Search for the cell housing the specified text and yield its (x, y) center coordinate. 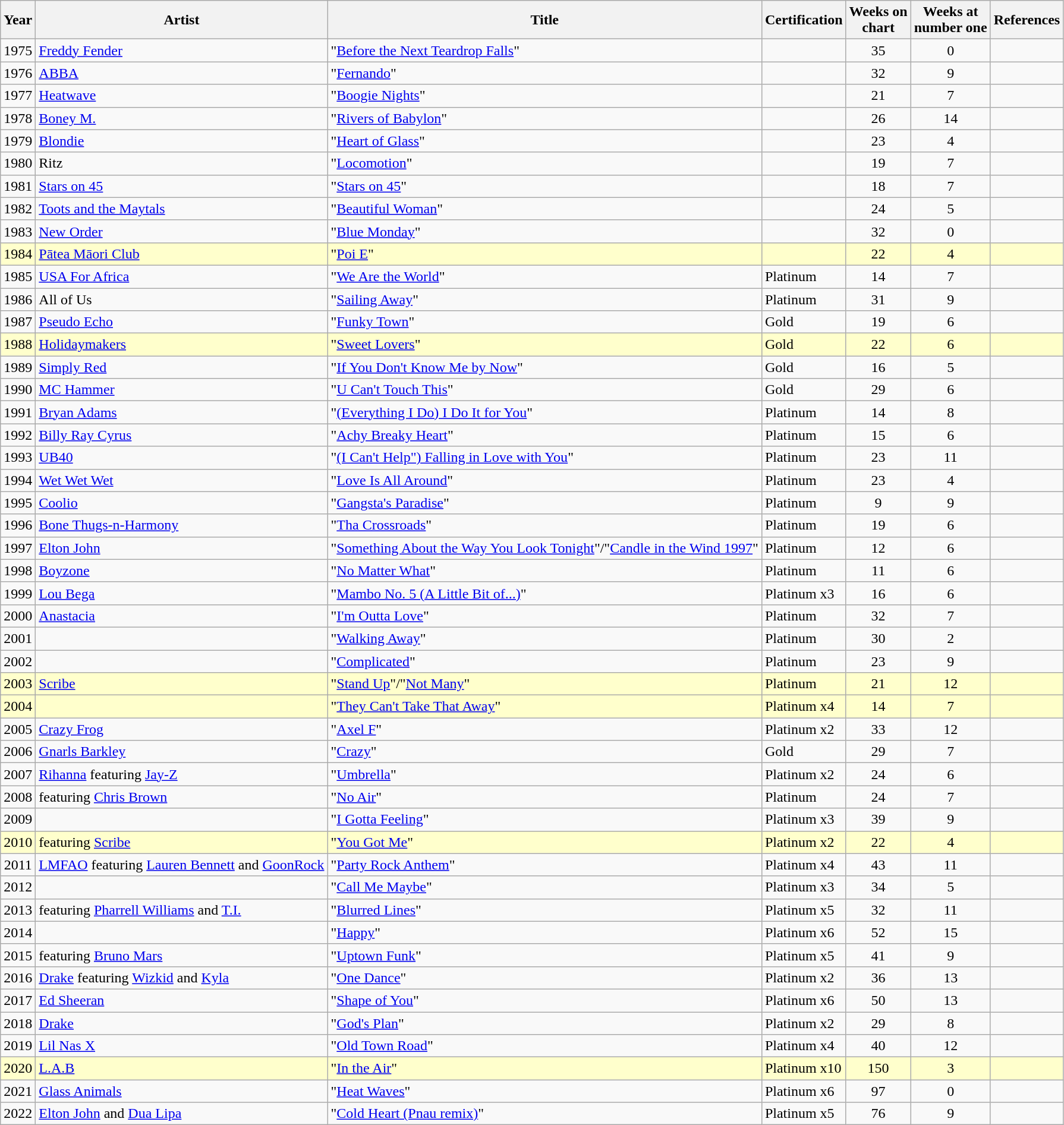
1976 (18, 73)
Drake featuring Wizkid and Kyla (182, 978)
150 (879, 1069)
2001 (18, 638)
1977 (18, 96)
"They Can't Take That Away" (544, 707)
2016 (18, 978)
39 (879, 820)
"Complicated" (544, 661)
1981 (18, 186)
Lou Bega (182, 593)
"Fernando" (544, 73)
featuring Pharrell Williams and T.I. (182, 910)
"Heat Waves" (544, 1091)
"Locomotion" (544, 163)
Pseudo Echo (182, 322)
"U Can't Touch This" (544, 390)
Pātea Māori Club (182, 254)
"Crazy" (544, 752)
1998 (18, 571)
1980 (18, 163)
26 (879, 118)
2018 (18, 1023)
featuring Bruno Mars (182, 955)
"I Gotta Feeling" (544, 820)
"No Air" (544, 797)
"Beautiful Woman" (544, 209)
MC Hammer (182, 390)
2 (950, 638)
2014 (18, 932)
1987 (18, 322)
2013 (18, 910)
18 (879, 186)
1995 (18, 503)
1979 (18, 141)
Freddy Fender (182, 51)
"Achy Breaky Heart" (544, 435)
"Call Me Maybe" (544, 887)
Stars on 45 (182, 186)
"(I Can't Help") Falling in Love with You" (544, 458)
"(Everything I Do) I Do It for You" (544, 412)
50 (879, 1000)
1985 (18, 276)
References (1027, 20)
"Rivers of Babylon" (544, 118)
2004 (18, 707)
1993 (18, 458)
34 (879, 887)
"Stand Up"/"Not Many" (544, 684)
Elton John and Dua Lipa (182, 1114)
Boney M. (182, 118)
2011 (18, 865)
"Cold Heart (Pnau remix)" (544, 1114)
Holidaymakers (182, 345)
1984 (18, 254)
43 (879, 865)
"Sailing Away" (544, 299)
2022 (18, 1114)
2008 (18, 797)
1997 (18, 548)
1996 (18, 525)
Platinum x10 (804, 1069)
Lil Nas X (182, 1046)
2005 (18, 729)
1982 (18, 209)
2017 (18, 1000)
New Order (182, 231)
97 (879, 1091)
LMFAO featuring Lauren Bennett and GoonRock (182, 865)
"Walking Away" (544, 638)
33 (879, 729)
2000 (18, 616)
1992 (18, 435)
"Gangsta's Paradise" (544, 503)
31 (879, 299)
1999 (18, 593)
"Tha Crossroads" (544, 525)
Certification (804, 20)
"Axel F" (544, 729)
UB40 (182, 458)
Coolio (182, 503)
Billy Ray Cyrus (182, 435)
Bone Thugs-n-Harmony (182, 525)
L.A.B (182, 1069)
Blondie (182, 141)
featuring Chris Brown (182, 797)
"Uptown Funk" (544, 955)
"I'm Outta Love" (544, 616)
Heatwave (182, 96)
"Blurred Lines" (544, 910)
Drake (182, 1023)
Ritz (182, 163)
Title (544, 20)
2012 (18, 887)
"Poi E" (544, 254)
2006 (18, 752)
"One Dance" (544, 978)
"Umbrella" (544, 774)
2007 (18, 774)
41 (879, 955)
"Shape of You" (544, 1000)
40 (879, 1046)
"Before the Next Teardrop Falls" (544, 51)
"Blue Monday" (544, 231)
1975 (18, 51)
2020 (18, 1069)
"We Are the World" (544, 276)
35 (879, 51)
Bryan Adams (182, 412)
"Something About the Way You Look Tonight"/"Candle in the Wind 1997" (544, 548)
Weeks at number one (950, 20)
ABBA (182, 73)
Artist (182, 20)
76 (879, 1114)
"Funky Town" (544, 322)
52 (879, 932)
Simply Red (182, 367)
"God's Plan" (544, 1023)
"No Matter What" (544, 571)
Weeks on chart (879, 20)
1989 (18, 367)
Wet Wet Wet (182, 480)
Gnarls Barkley (182, 752)
3 (950, 1069)
Glass Animals (182, 1091)
1994 (18, 480)
Scribe (182, 684)
2010 (18, 842)
Elton John (182, 548)
2003 (18, 684)
"Happy" (544, 932)
2002 (18, 661)
1991 (18, 412)
Toots and the Maytals (182, 209)
"Boogie Nights" (544, 96)
"If You Don't Know Me by Now" (544, 367)
"Stars on 45" (544, 186)
1978 (18, 118)
"Sweet Lovers" (544, 345)
"In the Air" (544, 1069)
featuring Scribe (182, 842)
2019 (18, 1046)
USA For Africa (182, 276)
Crazy Frog (182, 729)
Anastacia (182, 616)
"You Got Me" (544, 842)
Year (18, 20)
Rihanna featuring Jay-Z (182, 774)
1983 (18, 231)
"Heart of Glass" (544, 141)
"Old Town Road" (544, 1046)
All of Us (182, 299)
36 (879, 978)
1986 (18, 299)
"Mambo No. 5 (A Little Bit of...)" (544, 593)
1988 (18, 345)
Boyzone (182, 571)
Ed Sheeran (182, 1000)
"Party Rock Anthem" (544, 865)
2021 (18, 1091)
2015 (18, 955)
2009 (18, 820)
"Love Is All Around" (544, 480)
1990 (18, 390)
30 (879, 638)
